Capture the cell that displays the provided text and extract its [X, Y] central coordinate. 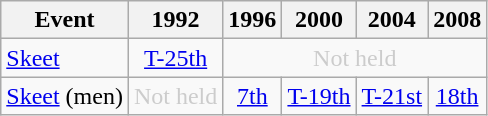
1996 [252, 20]
T-25th [175, 58]
Skeet [65, 58]
2004 [392, 20]
Event [65, 20]
T-19th [319, 96]
18th [458, 96]
7th [252, 96]
1992 [175, 20]
2008 [458, 20]
Skeet (men) [65, 96]
2000 [319, 20]
T-21st [392, 96]
